Output the [x, y] coordinate of the center of the cell containing the given text.  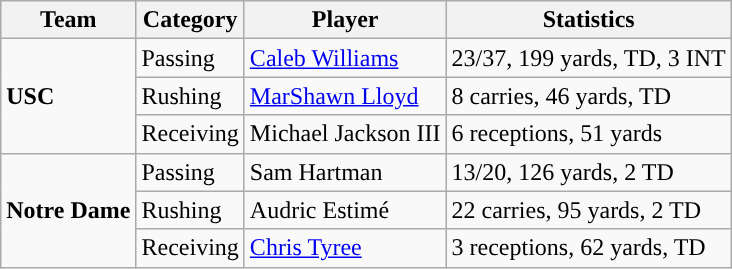
Player [345, 20]
Sam Hartman [345, 172]
Statistics [588, 20]
Category [190, 20]
Team [68, 20]
MarShawn Lloyd [345, 96]
6 receptions, 51 yards [588, 134]
22 carries, 95 yards, 2 TD [588, 210]
23/37, 199 yards, TD, 3 INT [588, 58]
3 receptions, 62 yards, TD [588, 248]
13/20, 126 yards, 2 TD [588, 172]
Caleb Williams [345, 58]
USC [68, 96]
Chris Tyree [345, 248]
Audric Estimé [345, 210]
Notre Dame [68, 210]
8 carries, 46 yards, TD [588, 96]
Michael Jackson III [345, 134]
